Pinpoint the cell where the given text exists, returning its [x, y] midpoint coordinate. 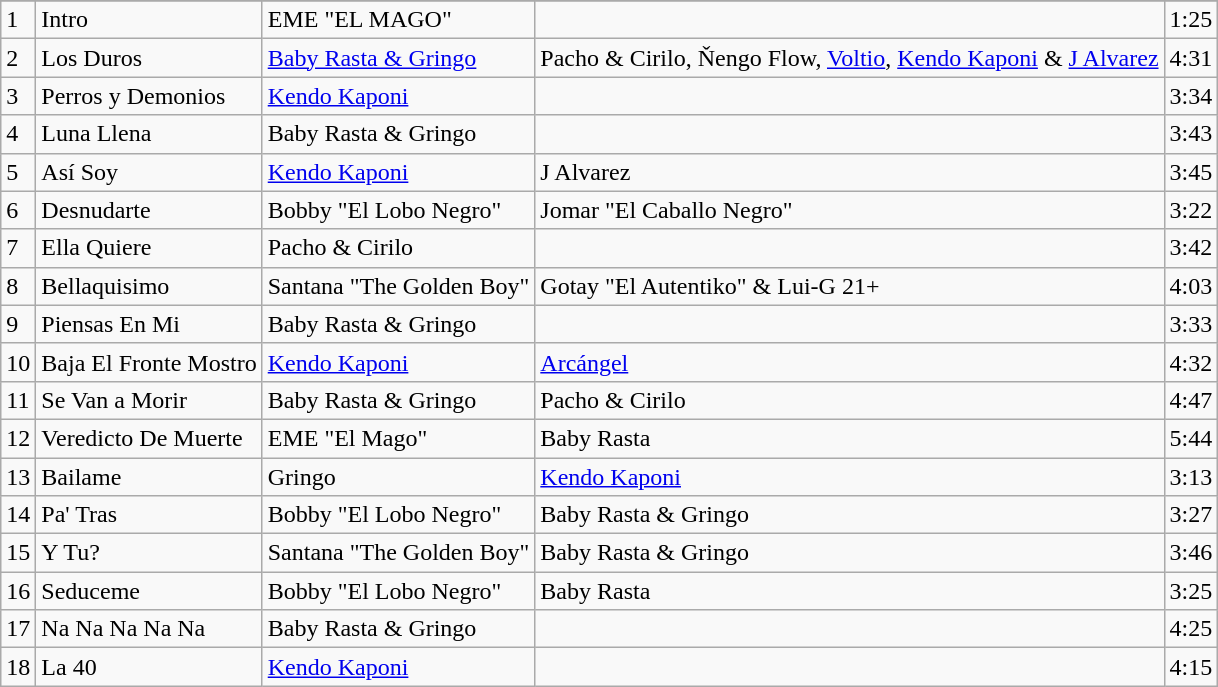
6 [18, 210]
Jomar "El Caballo Negro" [850, 210]
2 [18, 58]
12 [18, 438]
3:45 [1191, 172]
5 [18, 172]
5:44 [1191, 438]
J Alvarez [850, 172]
3:43 [1191, 134]
EME "EL MAGO" [398, 20]
Intro [149, 20]
Gotay "El Autentiko" & Lui-G 21+ [850, 286]
Veredicto De Muerte [149, 438]
Luna Llena [149, 134]
Piensas En Mi [149, 324]
11 [18, 400]
4:15 [1191, 667]
7 [18, 248]
Así Soy [149, 172]
4:47 [1191, 400]
9 [18, 324]
13 [18, 477]
Pacho & Cirilo, Ňengo Flow, Voltio, Kendo Kaponi & J Alvarez [850, 58]
3:27 [1191, 515]
Los Duros [149, 58]
Gringo [398, 477]
Se Van a Morir [149, 400]
3:22 [1191, 210]
3:33 [1191, 324]
Ella Quiere [149, 248]
3:46 [1191, 553]
Bellaquisimo [149, 286]
Perros y Demonios [149, 96]
La 40 [149, 667]
4:25 [1191, 629]
4:31 [1191, 58]
4:03 [1191, 286]
1:25 [1191, 20]
4 [18, 134]
14 [18, 515]
Bailame [149, 477]
16 [18, 591]
Na Na Na Na Na [149, 629]
18 [18, 667]
3:13 [1191, 477]
Baja El Fronte Mostro [149, 362]
3:42 [1191, 248]
1 [18, 20]
Arcángel [850, 362]
17 [18, 629]
Seduceme [149, 591]
Desnudarte [149, 210]
8 [18, 286]
EME "El Mago" [398, 438]
15 [18, 553]
10 [18, 362]
Y Tu? [149, 553]
4:32 [1191, 362]
3 [18, 96]
Pa' Tras [149, 515]
3:25 [1191, 591]
3:34 [1191, 96]
